Output the [X, Y] coordinate of the center of the cell containing the given text.  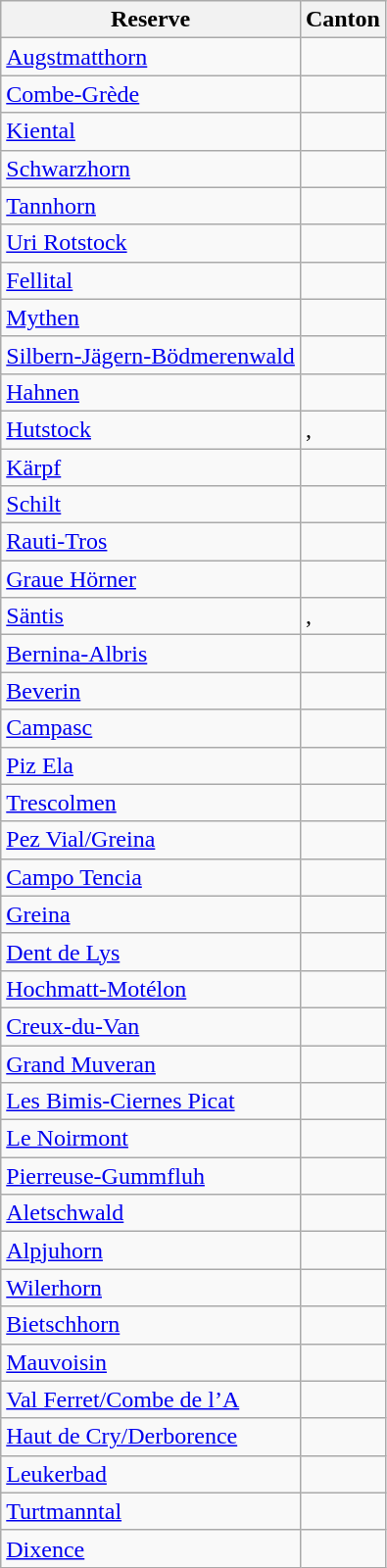
Grand Muveran [151, 1063]
Hutstock [151, 429]
Hochmatt-Motélon [151, 989]
Piz Ela [151, 765]
Hahnen [151, 392]
Tannhorn [151, 206]
Leukerbad [151, 1474]
Mythen [151, 318]
Augstmatthorn [151, 57]
Schilt [151, 505]
Campasc [151, 728]
Val Ferret/Combe de l’A [151, 1399]
Silbern-Jägern-Bödmerenwald [151, 355]
Pez Vial/Greina [151, 840]
Beverin [151, 691]
Dixence [151, 1548]
Kärpf [151, 467]
Mauvoisin [151, 1362]
Dent de Lys [151, 952]
Creux-du-Van [151, 1026]
Aletschwald [151, 1213]
Graue Hörner [151, 579]
Rauti-Tros [151, 542]
Turtmanntal [151, 1511]
Le Noirmont [151, 1139]
Schwarzhorn [151, 169]
Pierreuse-Gummfluh [151, 1176]
Trescolmen [151, 803]
Fellital [151, 280]
Combe-Grède [151, 94]
Uri Rotstock [151, 243]
Bernina-Albris [151, 654]
Les Bimis-Ciernes Picat [151, 1102]
Haut de Cry/Derborence [151, 1437]
Reserve [151, 20]
Alpjuhorn [151, 1250]
Bietschhorn [151, 1325]
Campo Tencia [151, 877]
Greina [151, 914]
Kiental [151, 131]
Säntis [151, 616]
Wilerhorn [151, 1288]
Canton [343, 20]
